Pinpoint the cell where the given text exists, returning its (x, y) midpoint coordinate. 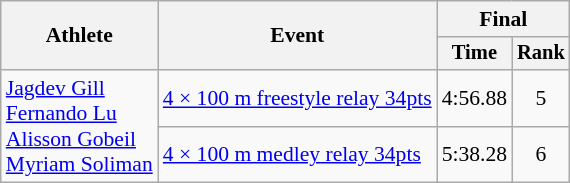
Time (474, 54)
Jagdev GillFernando LuAlisson GobeilMyriam Soliman (80, 126)
5 (541, 98)
Athlete (80, 36)
Event (298, 36)
4:56.88 (474, 98)
5:38.28 (474, 155)
4 × 100 m freestyle relay 34pts (298, 98)
6 (541, 155)
4 × 100 m medley relay 34pts (298, 155)
Final (504, 19)
Rank (541, 54)
